Extract the (X, Y) coordinate from the center of the cell holding the provided text.  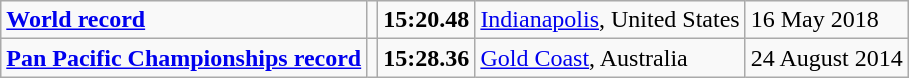
15:20.48 (426, 20)
15:28.36 (426, 58)
World record (184, 20)
Indianapolis, United States (610, 20)
Gold Coast, Australia (610, 58)
16 May 2018 (826, 20)
24 August 2014 (826, 58)
Pan Pacific Championships record (184, 58)
